Determine the (x, y) coordinate at the center of the cell enclosing the given text.  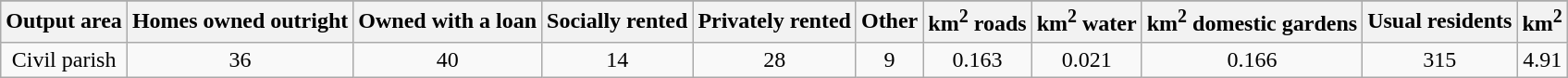
Owned with a loan (448, 22)
km2 (1542, 22)
Civil parish (65, 59)
km2 roads (977, 22)
Socially rented (618, 22)
Other (889, 22)
Usual residents (1439, 22)
14 (618, 59)
28 (775, 59)
Homes owned outright (240, 22)
Output area (65, 22)
9 (889, 59)
0.021 (1086, 59)
4.91 (1542, 59)
Privately rented (775, 22)
0.163 (977, 59)
36 (240, 59)
km2 water (1086, 22)
0.166 (1252, 59)
40 (448, 59)
km2 domestic gardens (1252, 22)
315 (1439, 59)
